Find where the given text appears and provide that cell's center as [X, Y] coordinate. 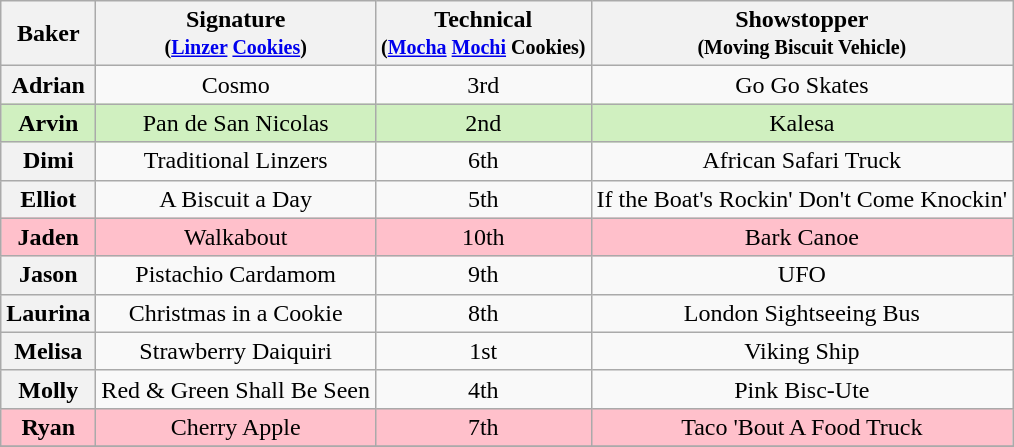
Baker [48, 34]
5th [484, 199]
9th [484, 275]
Cherry Apple [236, 427]
Kalesa [802, 123]
Arvin [48, 123]
A Biscuit a Day [236, 199]
Adrian [48, 85]
Technical(Mocha Mochi Cookies) [484, 34]
1st [484, 351]
Melisa [48, 351]
6th [484, 161]
London Sightseeing Bus [802, 313]
Viking Ship [802, 351]
Go Go Skates [802, 85]
Walkabout [236, 237]
Jaden [48, 237]
Cosmo [236, 85]
10th [484, 237]
Jason [48, 275]
African Safari Truck [802, 161]
4th [484, 389]
Ryan [48, 427]
7th [484, 427]
Christmas in a Cookie [236, 313]
Molly [48, 389]
Signature(Linzer Cookies) [236, 34]
Strawberry Daiquiri [236, 351]
Pan de San Nicolas [236, 123]
UFO [802, 275]
Pink Bisc-Ute [802, 389]
3rd [484, 85]
2nd [484, 123]
Elliot [48, 199]
Dimi [48, 161]
Traditional Linzers [236, 161]
8th [484, 313]
Taco 'Bout A Food Truck [802, 427]
Showstopper(Moving Biscuit Vehicle) [802, 34]
Bark Canoe [802, 237]
Pistachio Cardamom [236, 275]
Red & Green Shall Be Seen [236, 389]
Laurina [48, 313]
If the Boat's Rockin' Don't Come Knockin' [802, 199]
